Search for the cell housing the specified text and yield its [X, Y] center coordinate. 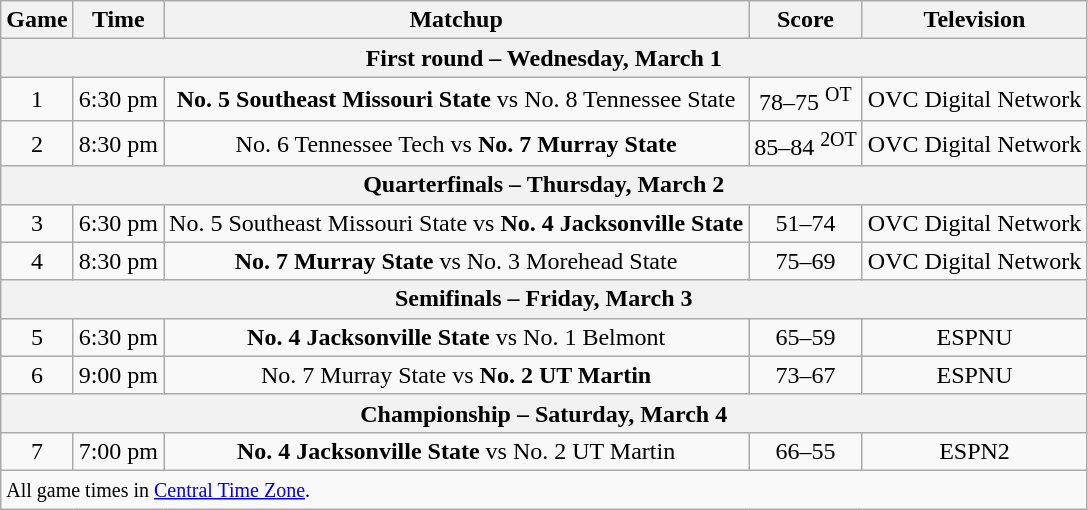
2 [37, 144]
6 [37, 375]
3 [37, 223]
All game times in Central Time Zone. [544, 489]
Championship – Saturday, March 4 [544, 413]
73–67 [806, 375]
7 [37, 451]
7:00 pm [118, 451]
1 [37, 100]
66–55 [806, 451]
75–69 [806, 261]
No. 7 Murray State vs No. 2 UT Martin [456, 375]
Game [37, 20]
No. 4 Jacksonville State vs No. 2 UT Martin [456, 451]
5 [37, 337]
ESPN2 [974, 451]
Matchup [456, 20]
No. 5 Southeast Missouri State vs No. 8 Tennessee State [456, 100]
No. 4 Jacksonville State vs No. 1 Belmont [456, 337]
51–74 [806, 223]
Semifinals – Friday, March 3 [544, 299]
First round – Wednesday, March 1 [544, 58]
No. 6 Tennessee Tech vs No. 7 Murray State [456, 144]
No. 5 Southeast Missouri State vs No. 4 Jacksonville State [456, 223]
65–59 [806, 337]
85–84 2OT [806, 144]
No. 7 Murray State vs No. 3 Morehead State [456, 261]
78–75 OT [806, 100]
Score [806, 20]
Television [974, 20]
4 [37, 261]
Quarterfinals – Thursday, March 2 [544, 185]
9:00 pm [118, 375]
Time [118, 20]
